Extract the [x, y] coordinate from the center of the cell holding the provided text.  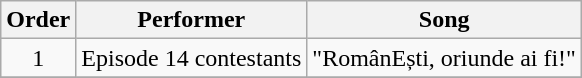
1 [38, 58]
Performer [192, 20]
Song [444, 20]
Order [38, 20]
Episode 14 contestants [192, 58]
"RomânEști, oriunde ai fi!" [444, 58]
